Search for the cell housing the specified text and yield its (X, Y) center coordinate. 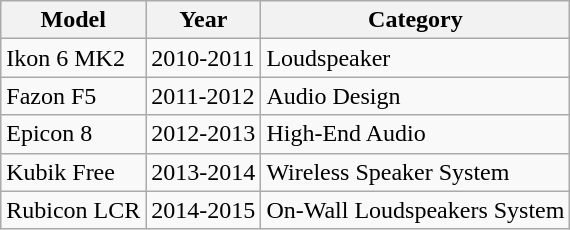
High-End Audio (416, 134)
Epicon 8 (74, 134)
Category (416, 20)
Audio Design (416, 96)
2014-2015 (204, 210)
Wireless Speaker System (416, 172)
Year (204, 20)
Rubicon LCR (74, 210)
2011-2012 (204, 96)
2012-2013 (204, 134)
Model (74, 20)
On-Wall Loudspeakers System (416, 210)
2010-2011 (204, 58)
Kubik Free (74, 172)
2013-2014 (204, 172)
Ikon 6 MK2 (74, 58)
Loudspeaker (416, 58)
Fazon F5 (74, 96)
